Detect which cell encompasses the target text, then output its [x, y] center coordinate. 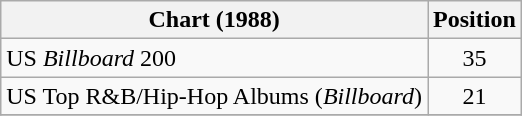
US Top R&B/Hip-Hop Albums (Billboard) [214, 96]
US Billboard 200 [214, 58]
Position [475, 20]
Chart (1988) [214, 20]
35 [475, 58]
21 [475, 96]
